Detect which cell encompasses the target text, then output its [X, Y] center coordinate. 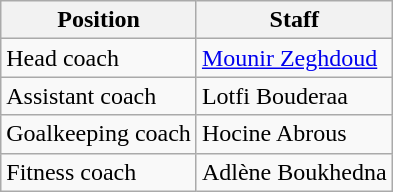
Mounir Zeghdoud [294, 58]
Fitness coach [99, 172]
Hocine Abrous [294, 134]
Goalkeeping coach [99, 134]
Assistant coach [99, 96]
Position [99, 20]
Lotfi Bouderaa [294, 96]
Staff [294, 20]
Adlène Boukhedna [294, 172]
Head coach [99, 58]
